Search for the cell housing the specified text and yield its (x, y) center coordinate. 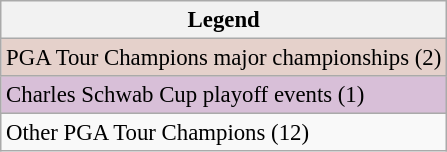
Charles Schwab Cup playoff events (1) (224, 95)
Legend (224, 20)
PGA Tour Champions major championships (2) (224, 58)
Other PGA Tour Champions (12) (224, 133)
